From the cell containing the given text, extract its center point as [x, y] coordinate. 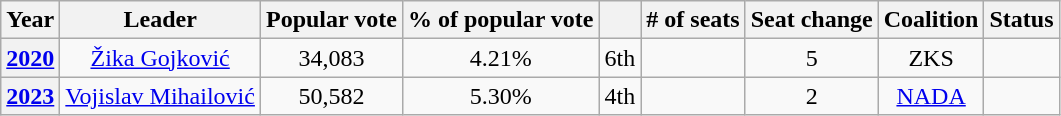
Year [30, 20]
34,083 [331, 58]
# of seats [693, 20]
Leader [160, 20]
Žika Gojković [160, 58]
2020 [30, 58]
6th [620, 58]
Coalition [931, 20]
4th [620, 96]
4.21% [500, 58]
50,582 [331, 96]
NADA [931, 96]
Status [1022, 20]
Vojislav Mihailović [160, 96]
2 [812, 96]
ZKS [931, 58]
5.30% [500, 96]
Popular vote [331, 20]
% of popular vote [500, 20]
2023 [30, 96]
5 [812, 58]
Seat change [812, 20]
